Search for the cell housing the specified text and yield its [x, y] center coordinate. 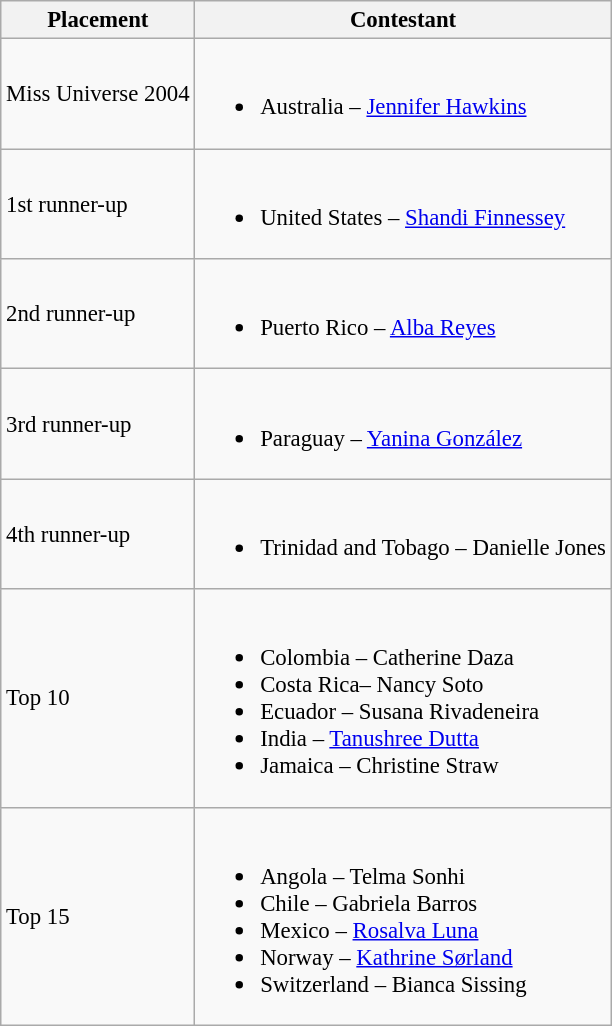
3rd runner-up [98, 424]
Colombia – Catherine Daza Costa Rica– Nancy Soto Ecuador – Susana Rivadeneira India – Tanushree Dutta Jamaica – Christine Straw [403, 698]
United States – Shandi Finnessey [403, 204]
1st runner-up [98, 204]
Australia – Jennifer Hawkins [403, 94]
2nd runner-up [98, 314]
Trinidad and Tobago – Danielle Jones [403, 534]
Contestant [403, 20]
Angola – Telma Sonhi Chile – Gabriela Barros Mexico – Rosalva Luna Norway – Kathrine Sørland Switzerland – Bianca Sissing [403, 916]
4th runner-up [98, 534]
Puerto Rico – Alba Reyes [403, 314]
Paraguay – Yanina González [403, 424]
Top 10 [98, 698]
Placement [98, 20]
Top 15 [98, 916]
Miss Universe 2004 [98, 94]
